Scan for the cell matching the given text and deliver its (X, Y) coordinate at center. 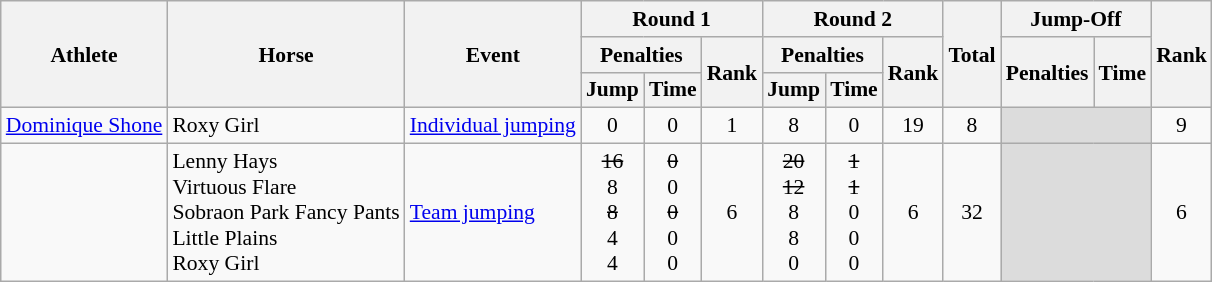
1 (732, 126)
Individual jumping (493, 126)
Event (493, 54)
00000 (673, 213)
Athlete (84, 54)
Horse (286, 54)
Round 2 (852, 19)
Team jumping (493, 213)
Lenny HaysVirtuous FlareSobraon Park Fancy PantsLittle PlainsRoxy Girl (286, 213)
168844 (612, 213)
Jump-Off (1076, 19)
Dominique Shone (84, 126)
Round 1 (672, 19)
2012880 (794, 213)
19 (914, 126)
Roxy Girl (286, 126)
11000 (854, 213)
32 (972, 213)
Total (972, 54)
9 (1182, 126)
